Locate the cell with the specified text and output its [X, Y] center coordinate. 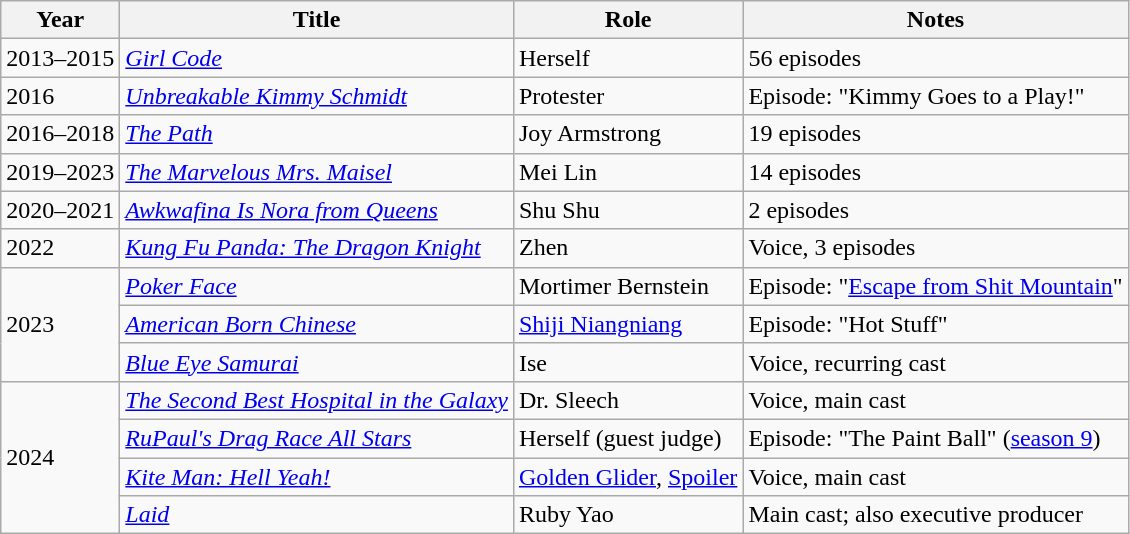
Blue Eye Samurai [317, 362]
Voice, recurring cast [936, 362]
56 episodes [936, 58]
American Born Chinese [317, 324]
Unbreakable Kimmy Schmidt [317, 96]
The Second Best Hospital in the Galaxy [317, 400]
Episode: "Kimmy Goes to a Play!" [936, 96]
2016–2018 [60, 134]
Herself [628, 58]
Girl Code [317, 58]
Voice, 3 episodes [936, 248]
Ise [628, 362]
Dr. Sleech [628, 400]
Episode: "The Paint Ball" (season 9) [936, 438]
2 episodes [936, 210]
2016 [60, 96]
Kung Fu Panda: The Dragon Knight [317, 248]
19 episodes [936, 134]
Zhen [628, 248]
Mortimer Bernstein [628, 286]
Herself (guest judge) [628, 438]
Year [60, 20]
2020–2021 [60, 210]
Shu Shu [628, 210]
Notes [936, 20]
Episode: "Hot Stuff" [936, 324]
Protester [628, 96]
2013–2015 [60, 58]
Role [628, 20]
2024 [60, 457]
Main cast; also executive producer [936, 515]
Ruby Yao [628, 515]
Kite Man: Hell Yeah! [317, 477]
RuPaul's Drag Race All Stars [317, 438]
Shiji Niangniang [628, 324]
Awkwafina Is Nora from Queens [317, 210]
Golden Glider, Spoiler [628, 477]
Laid [317, 515]
Poker Face [317, 286]
Mei Lin [628, 172]
Episode: "Escape from Shit Mountain" [936, 286]
2022 [60, 248]
2023 [60, 324]
2019–2023 [60, 172]
Title [317, 20]
The Marvelous Mrs. Maisel [317, 172]
Joy Armstrong [628, 134]
14 episodes [936, 172]
The Path [317, 134]
